Pinpoint the cell where the given text exists, returning its (X, Y) midpoint coordinate. 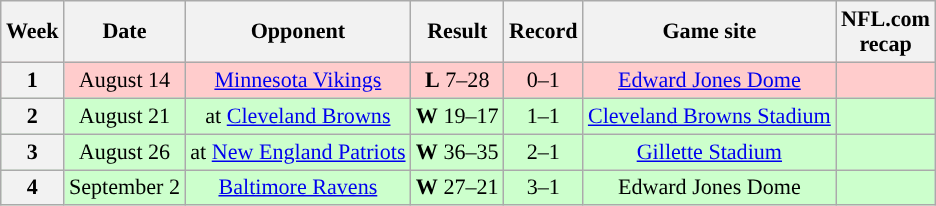
Minnesota Vikings (298, 80)
August 14 (124, 80)
August 26 (124, 151)
2 (32, 116)
4 (32, 187)
Opponent (298, 30)
August 21 (124, 116)
3–1 (544, 187)
Record (544, 30)
Game site (710, 30)
Result (458, 30)
September 2 (124, 187)
3 (32, 151)
1 (32, 80)
L 7–28 (458, 80)
W 19–17 (458, 116)
Baltimore Ravens (298, 187)
at Cleveland Browns (298, 116)
NFL.comrecap (886, 30)
0–1 (544, 80)
at New England Patriots (298, 151)
2–1 (544, 151)
W 27–21 (458, 187)
W 36–35 (458, 151)
1–1 (544, 116)
Date (124, 30)
Gillette Stadium (710, 151)
Week (32, 30)
Cleveland Browns Stadium (710, 116)
